Detect which cell encompasses the target text, then output its (X, Y) center coordinate. 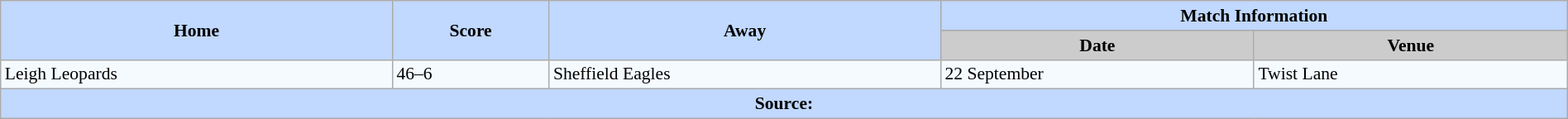
Match Information (1254, 16)
22 September (1097, 74)
Source: (784, 104)
Venue (1411, 45)
Date (1097, 45)
Score (470, 30)
Leigh Leopards (197, 74)
Twist Lane (1411, 74)
Away (745, 30)
Sheffield Eagles (745, 74)
46–6 (470, 74)
Home (197, 30)
